Extract the [X, Y] coordinate from the center of the cell holding the provided text.  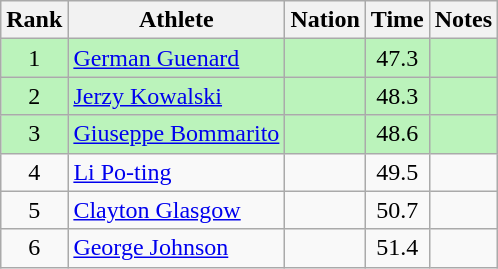
George Johnson [176, 248]
5 [34, 210]
Clayton Glasgow [176, 210]
49.5 [397, 172]
German Guenard [176, 58]
2 [34, 96]
50.7 [397, 210]
6 [34, 248]
Jerzy Kowalski [176, 96]
4 [34, 172]
Notes [463, 20]
47.3 [397, 58]
3 [34, 134]
Time [397, 20]
Nation [325, 20]
1 [34, 58]
Rank [34, 20]
48.3 [397, 96]
48.6 [397, 134]
Athlete [176, 20]
Giuseppe Bommarito [176, 134]
51.4 [397, 248]
Li Po-ting [176, 172]
